Determine the [X, Y] coordinate at the center of the cell enclosing the given text.  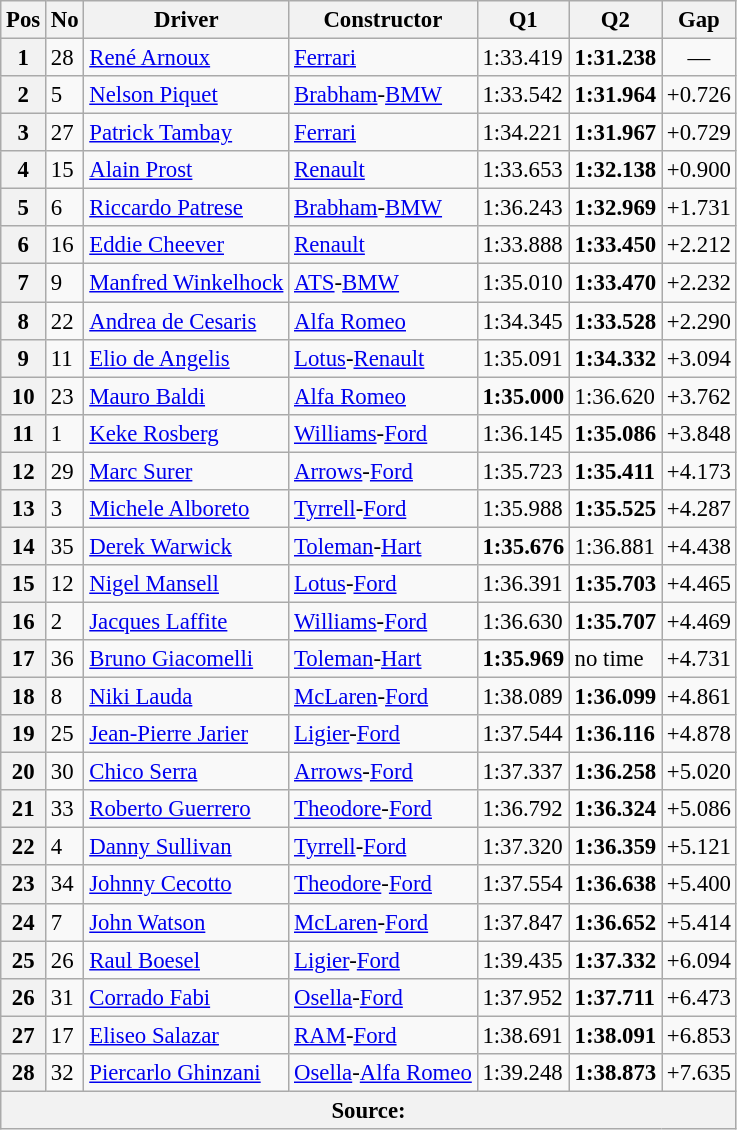
John Watson [186, 922]
Alain Prost [186, 170]
1:38.091 [615, 1035]
+1.731 [700, 208]
Patrick Tambay [186, 133]
1:35.703 [615, 584]
21 [24, 809]
1:35.411 [615, 471]
1:36.391 [523, 584]
+4.438 [700, 546]
1:35.091 [523, 358]
+2.212 [700, 245]
+5.414 [700, 922]
1:35.086 [615, 433]
32 [65, 1073]
+2.290 [700, 321]
1:35.010 [523, 283]
1:38.089 [523, 697]
1:35.525 [615, 509]
1:31.967 [615, 133]
+4.465 [700, 584]
Marc Surer [186, 471]
Source: [369, 1110]
Mauro Baldi [186, 396]
1:32.969 [615, 208]
1:34.332 [615, 358]
1:37.554 [523, 885]
Nigel Mansell [186, 584]
+6.094 [700, 960]
+0.900 [700, 170]
Piercarlo Ghinzani [186, 1073]
— [700, 58]
10 [24, 396]
1:36.881 [615, 546]
+6.853 [700, 1035]
Derek Warwick [186, 546]
+5.020 [700, 772]
20 [24, 772]
+0.729 [700, 133]
24 [24, 922]
33 [65, 809]
Lotus-Ford [383, 584]
1:36.792 [523, 809]
Johnny Cecotto [186, 885]
+4.469 [700, 621]
+4.287 [700, 509]
Nelson Piquet [186, 95]
1:36.099 [615, 697]
RAM-Ford [383, 1035]
35 [65, 546]
Constructor [383, 20]
1:36.145 [523, 433]
1:38.873 [615, 1073]
1:31.238 [615, 58]
+3.094 [700, 358]
René Arnoux [186, 58]
+4.173 [700, 471]
Jacques Laffite [186, 621]
1:33.450 [615, 245]
Bruno Giacomelli [186, 659]
1:38.691 [523, 1035]
+7.635 [700, 1073]
+5.400 [700, 885]
ATS-BMW [383, 283]
1:33.653 [523, 170]
1:35.676 [523, 546]
1:31.964 [615, 95]
+2.232 [700, 283]
+3.762 [700, 396]
1:35.988 [523, 509]
1:36.359 [615, 847]
Q2 [615, 20]
1:35.969 [523, 659]
Corrado Fabi [186, 997]
Chico Serra [186, 772]
Pos [24, 20]
+0.726 [700, 95]
1:36.638 [615, 885]
1:34.221 [523, 133]
Osella-Alfa Romeo [383, 1073]
Roberto Guerrero [186, 809]
Manfred Winkelhock [186, 283]
Danny Sullivan [186, 847]
+3.848 [700, 433]
36 [65, 659]
+4.861 [700, 697]
1:36.652 [615, 922]
+6.473 [700, 997]
1:37.711 [615, 997]
Elio de Angelis [186, 358]
1:36.630 [523, 621]
1:32.138 [615, 170]
1:37.544 [523, 734]
1:36.620 [615, 396]
31 [65, 997]
1:36.324 [615, 809]
30 [65, 772]
Lotus-Renault [383, 358]
18 [24, 697]
1:39.248 [523, 1073]
13 [24, 509]
1:37.337 [523, 772]
1:36.116 [615, 734]
Michele Alboreto [186, 509]
Q1 [523, 20]
1:35.723 [523, 471]
Eliseo Salazar [186, 1035]
Gap [700, 20]
1:35.707 [615, 621]
no time [615, 659]
14 [24, 546]
1:36.243 [523, 208]
+5.086 [700, 809]
1:33.542 [523, 95]
Riccardo Patrese [186, 208]
1:37.952 [523, 997]
+4.731 [700, 659]
No [65, 20]
Raul Boesel [186, 960]
1:33.419 [523, 58]
Driver [186, 20]
+4.878 [700, 734]
Jean-Pierre Jarier [186, 734]
34 [65, 885]
Eddie Cheever [186, 245]
29 [65, 471]
Keke Rosberg [186, 433]
1:33.888 [523, 245]
1:33.528 [615, 321]
+5.121 [700, 847]
1:34.345 [523, 321]
Niki Lauda [186, 697]
Andrea de Cesaris [186, 321]
1:35.000 [523, 396]
Osella-Ford [383, 997]
1:36.258 [615, 772]
1:37.320 [523, 847]
1:33.470 [615, 283]
1:37.847 [523, 922]
19 [24, 734]
1:37.332 [615, 960]
1:39.435 [523, 960]
